Locate the cell with the specified text and output its (X, Y) center coordinate. 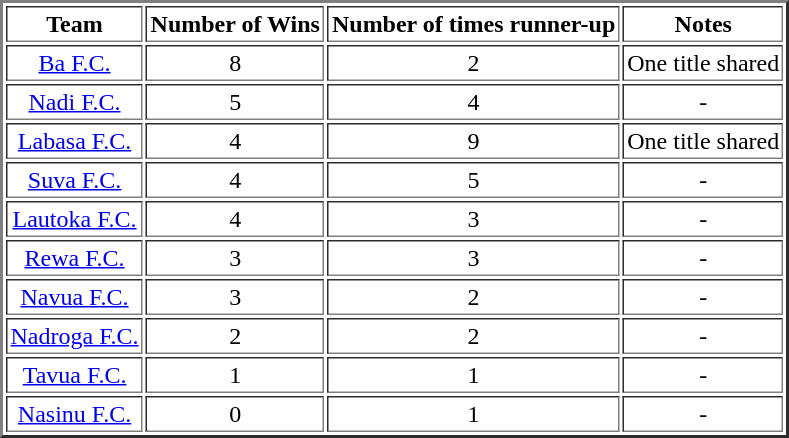
Ba F.C. (74, 63)
Nadroga F.C. (74, 336)
8 (235, 63)
Nadi F.C. (74, 102)
Labasa F.C. (74, 141)
Tavua F.C. (74, 375)
Number of times runner-up (473, 24)
Nasinu F.C. (74, 414)
Number of Wins (235, 24)
Suva F.C. (74, 180)
Lautoka F.C. (74, 219)
9 (473, 141)
Team (74, 24)
Navua F.C. (74, 297)
Notes (704, 24)
Rewa F.C. (74, 258)
0 (235, 414)
